Identify which cell holds the provided text, then report its (X, Y) central coordinate. 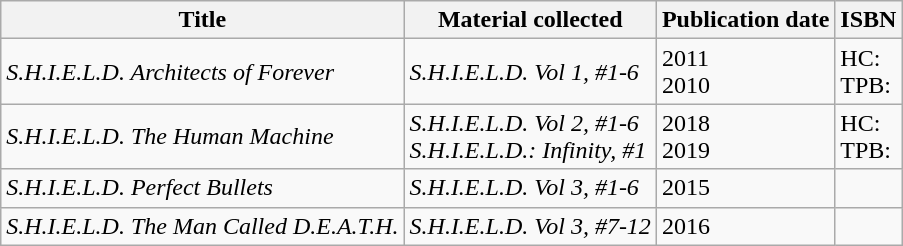
2015 (745, 188)
S.H.I.E.L.D. Vol 1, #1-6 (530, 72)
S.H.I.E.L.D. The Man Called D.E.A.T.H. (202, 226)
ISBN (868, 20)
Publication date (745, 20)
S.H.I.E.L.D. The Human Machine (202, 136)
S.H.I.E.L.D. Vol 3, #1-6 (530, 188)
2016 (745, 226)
S.H.I.E.L.D. Architects of Forever (202, 72)
Material collected (530, 20)
Title (202, 20)
2018 2019 (745, 136)
S.H.I.E.L.D. Vol 3, #7-12 (530, 226)
S.H.I.E.L.D. Vol 2, #1-6S.H.I.E.L.D.: Infinity, #1 (530, 136)
2011 2010 (745, 72)
S.H.I.E.L.D. Perfect Bullets (202, 188)
